Determine the [x, y] coordinate at the center of the cell enclosing the given text.  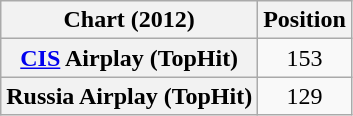
Chart (2012) [130, 20]
Position [305, 20]
129 [305, 96]
CIS Airplay (TopHit) [130, 58]
153 [305, 58]
Russia Airplay (TopHit) [130, 96]
